Scan for the cell matching the given text and deliver its [X, Y] coordinate at center. 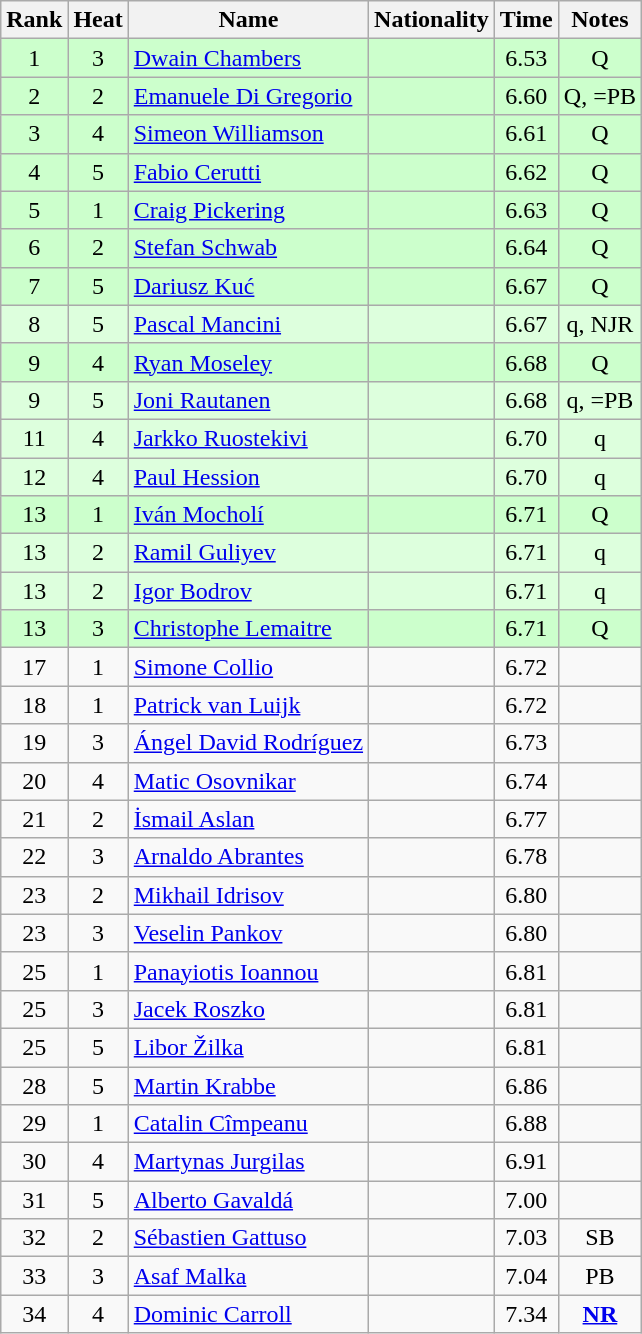
Iván Mocholí [248, 515]
Catalin Cîmpeanu [248, 1124]
Ryan Moseley [248, 362]
6.88 [526, 1124]
q, NJR [600, 324]
6.62 [526, 172]
Asaf Malka [248, 1276]
Time [526, 20]
7.00 [526, 1200]
Dominic Carroll [248, 1314]
NR [600, 1314]
Libor Žilka [248, 1047]
Martin Krabbe [248, 1085]
6.86 [526, 1085]
6.60 [526, 96]
Mikhail Idrisov [248, 895]
İsmail Aslan [248, 819]
Martynas Jurgilas [248, 1162]
Paul Hession [248, 477]
Fabio Cerutti [248, 172]
33 [34, 1276]
Stefan Schwab [248, 248]
6.61 [526, 134]
6.73 [526, 743]
Veselin Pankov [248, 933]
11 [34, 438]
Sébastien Gattuso [248, 1238]
Rank [34, 20]
12 [34, 477]
Heat [98, 20]
Q, =PB [600, 96]
Joni Rautanen [248, 400]
32 [34, 1238]
6.64 [526, 248]
Craig Pickering [248, 210]
6.78 [526, 857]
SB [600, 1238]
7.34 [526, 1314]
Alberto Gavaldá [248, 1200]
Nationality [432, 20]
Simone Collio [248, 667]
7.03 [526, 1238]
7.04 [526, 1276]
Christophe Lemaitre [248, 629]
6.74 [526, 781]
19 [34, 743]
q, =PB [600, 400]
22 [34, 857]
Dwain Chambers [248, 58]
Jacek Roszko [248, 1009]
Ángel David Rodríguez [248, 743]
Arnaldo Abrantes [248, 857]
21 [34, 819]
6.63 [526, 210]
Matic Osovnikar [248, 781]
Notes [600, 20]
31 [34, 1200]
Ramil Guliyev [248, 553]
6.77 [526, 819]
28 [34, 1085]
6 [34, 248]
34 [34, 1314]
Name [248, 20]
7 [34, 286]
Igor Bodrov [248, 591]
6.91 [526, 1162]
29 [34, 1124]
PB [600, 1276]
Emanuele Di Gregorio [248, 96]
Dariusz Kuć [248, 286]
18 [34, 705]
17 [34, 667]
Pascal Mancini [248, 324]
Patrick van Luijk [248, 705]
Jarkko Ruostekivi [248, 438]
Simeon Williamson [248, 134]
Panayiotis Ioannou [248, 971]
6.53 [526, 58]
30 [34, 1162]
8 [34, 324]
20 [34, 781]
